Identify which cell holds the provided text, then report its (X, Y) central coordinate. 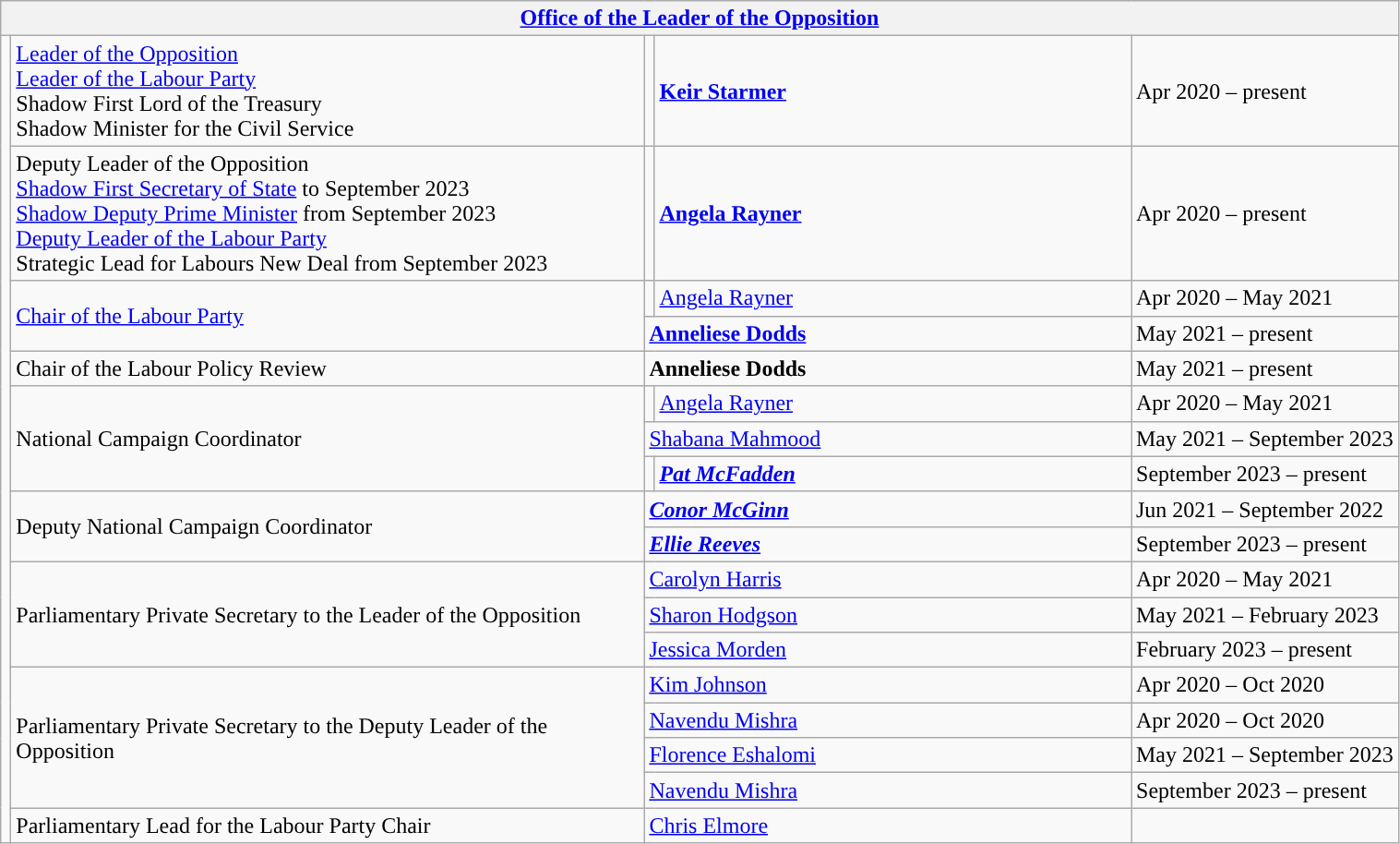
Florence Eshalomi (888, 755)
Keir Starmer (893, 90)
Jessica Morden (888, 650)
May 2021 – February 2023 (1265, 614)
Sharon Hodgson (888, 614)
Office of the Leader of the Opposition (700, 18)
Shabana Mahmood (888, 439)
Kim Johnson (888, 685)
Parliamentary Private Secretary to the Deputy Leader of the Opposition (328, 738)
Ellie Reeves (888, 544)
Jun 2021 – September 2022 (1265, 509)
Chair of the Labour Party (328, 316)
Parliamentary Private Secretary to the Leader of the Opposition (328, 614)
Pat McFadden (893, 474)
Chair of the Labour Policy Review (328, 368)
National Campaign Coordinator (328, 439)
Carolyn Harris (888, 579)
Leader of the OppositionLeader of the Labour PartyShadow First Lord of the Treasury Shadow Minister for the Civil Service (328, 90)
Chris Elmore (888, 826)
February 2023 – present (1265, 650)
Parliamentary Lead for the Labour Party Chair (328, 826)
Conor McGinn (888, 509)
Deputy National Campaign Coordinator (328, 526)
